Determine the (X, Y) coordinate at the center of the cell enclosing the given text.  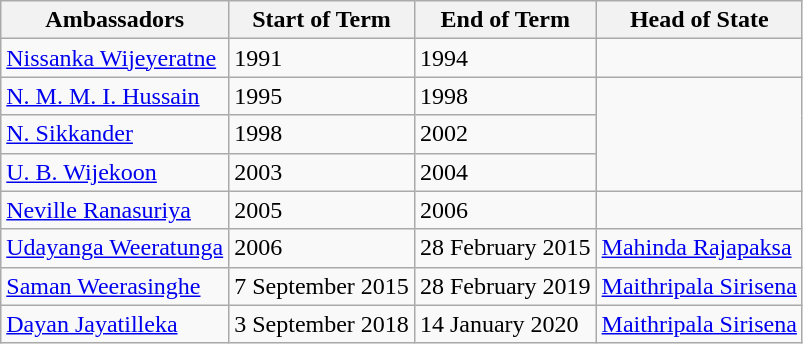
Nissanka Wijeyeratne (115, 58)
1991 (322, 58)
N. Sikkander (115, 134)
7 September 2015 (322, 286)
Ambassadors (115, 20)
2002 (505, 134)
Start of Term (322, 20)
2004 (505, 172)
2003 (322, 172)
Head of State (699, 20)
1994 (505, 58)
Mahinda Rajapaksa (699, 248)
28 February 2015 (505, 248)
End of Term (505, 20)
1995 (322, 96)
Udayanga Weeratunga (115, 248)
28 February 2019 (505, 286)
2005 (322, 210)
14 January 2020 (505, 324)
Saman Weerasinghe (115, 286)
N. M. M. I. Hussain (115, 96)
Neville Ranasuriya (115, 210)
3 September 2018 (322, 324)
U. B. Wijekoon (115, 172)
Dayan Jayatilleka (115, 324)
